Output the (x, y) coordinate of the center of the cell containing the given text.  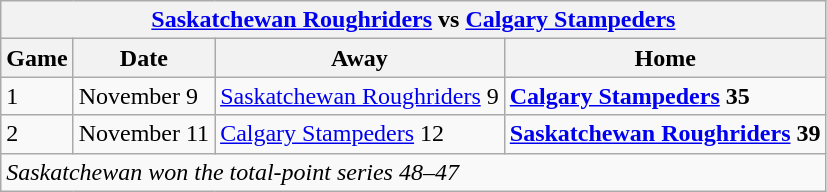
Game (37, 58)
Away (360, 58)
Calgary Stampeders 12 (360, 134)
2 (37, 134)
Saskatchewan Roughriders 9 (360, 96)
Date (144, 58)
Saskatchewan won the total-point series 48–47 (414, 172)
Saskatchewan Roughriders vs Calgary Stampeders (414, 20)
Calgary Stampeders 35 (665, 96)
November 11 (144, 134)
Home (665, 58)
November 9 (144, 96)
1 (37, 96)
Saskatchewan Roughriders 39 (665, 134)
